Return the (X, Y) coordinate for the center point of the cell that contains the specified text.  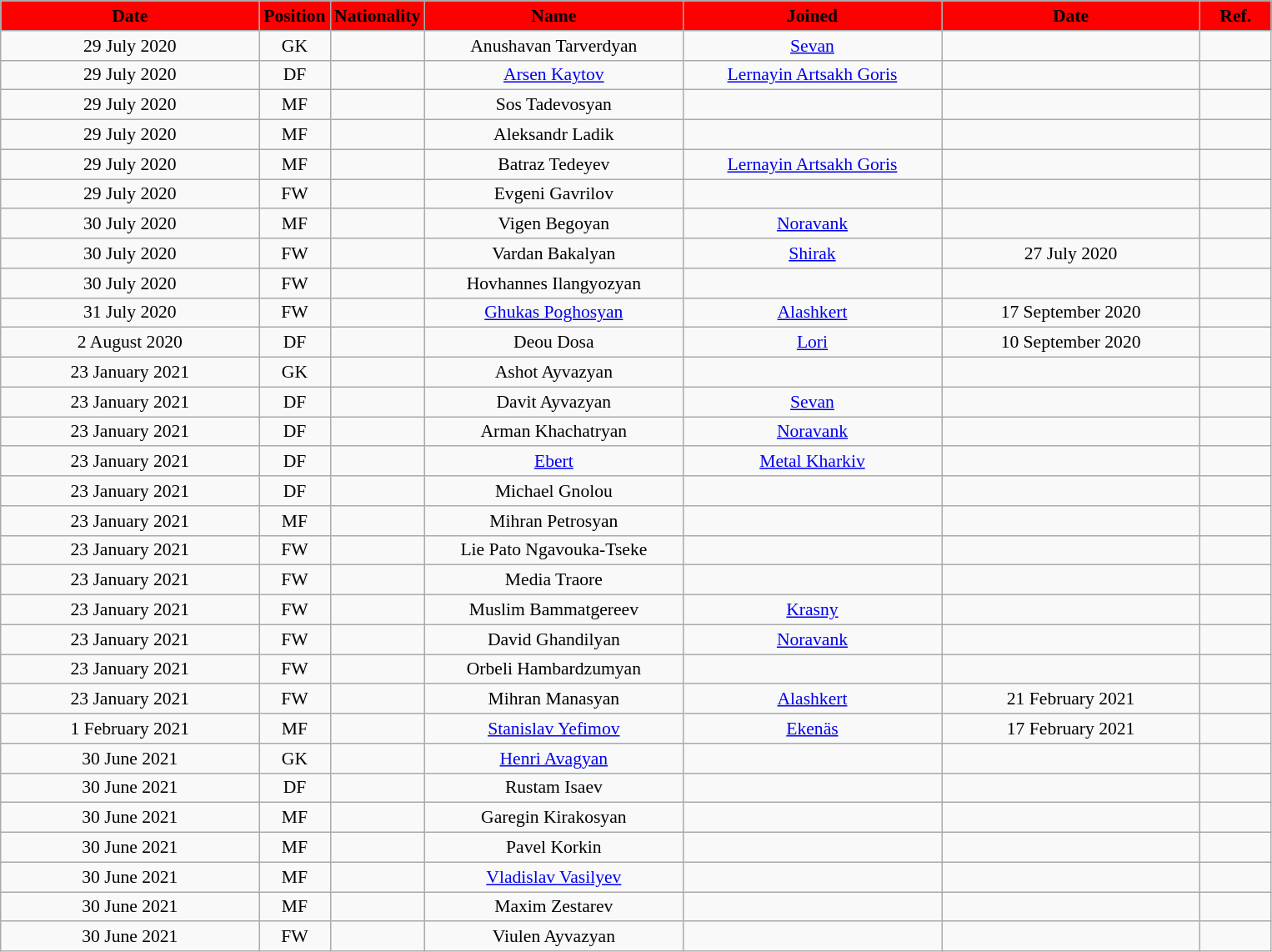
10 September 2020 (1071, 343)
David Ghandilyan (553, 639)
Ref. (1235, 16)
Pavel Korkin (553, 848)
Mihran Petrosyan (553, 521)
Hovhannes Ilangyozyan (553, 283)
31 July 2020 (130, 313)
Joined (812, 16)
Mihran Manasyan (553, 699)
Deou Dosa (553, 343)
Krasny (812, 610)
Anushavan Tarverdyan (553, 46)
Ekenäs (812, 729)
Metal Kharkiv (812, 462)
21 February 2021 (1071, 699)
Media Traore (553, 580)
Arman Khachatryan (553, 432)
Shirak (812, 253)
Evgeni Gavrilov (553, 194)
Henri Avagyan (553, 759)
Ebert (553, 462)
Stanislav Yefimov (553, 729)
Viulen Ayvazyan (553, 937)
Michael Gnolou (553, 491)
Name (553, 16)
2 August 2020 (130, 343)
Maxim Zestarev (553, 907)
Ghukas Poghosyan (553, 313)
Davit Ayvazyan (553, 402)
17 September 2020 (1071, 313)
Lie Pato Ngavouka-Tseke (553, 550)
1 February 2021 (130, 729)
Position (295, 16)
Sos Tadevosyan (553, 105)
Lori (812, 343)
Nationality (377, 16)
Garegin Kirakosyan (553, 818)
Vladislav Vasilyev (553, 877)
Vigen Begoyan (553, 224)
Aleksandr Ladik (553, 135)
Vardan Bakalyan (553, 253)
Orbeli Hambardzumyan (553, 669)
Rustam Isaev (553, 788)
27 July 2020 (1071, 253)
Batraz Tedeyev (553, 164)
17 February 2021 (1071, 729)
Arsen Kaytov (553, 75)
Muslim Bammatgereev (553, 610)
Ashot Ayvazyan (553, 373)
